For the text-containing cell, return its midpoint in [x, y] coordinate format. 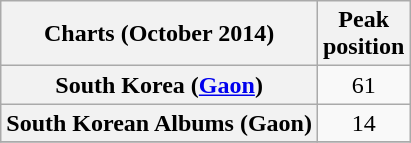
61 [363, 85]
Peakposition [363, 34]
South Korea (Gaon) [160, 85]
South Korean Albums (Gaon) [160, 123]
14 [363, 123]
Charts (October 2014) [160, 34]
